Pinpoint the cell where the given text exists, returning its [X, Y] midpoint coordinate. 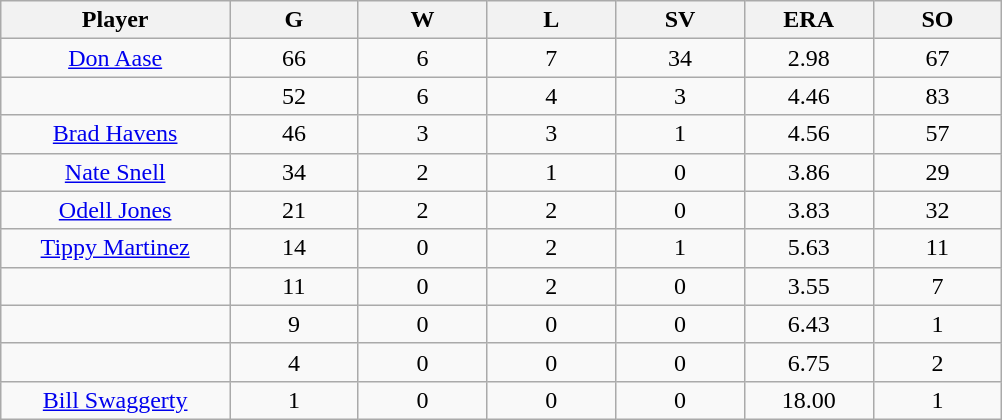
Bill Swaggerty [116, 400]
L [552, 20]
32 [938, 210]
Tippy Martinez [116, 248]
66 [294, 58]
4.56 [808, 134]
4.46 [808, 96]
5.63 [808, 248]
Player [116, 20]
67 [938, 58]
6.43 [808, 324]
Nate Snell [116, 172]
Don Aase [116, 58]
W [422, 20]
Odell Jones [116, 210]
SV [680, 20]
18.00 [808, 400]
29 [938, 172]
57 [938, 134]
9 [294, 324]
Brad Havens [116, 134]
83 [938, 96]
G [294, 20]
21 [294, 210]
46 [294, 134]
3.83 [808, 210]
14 [294, 248]
6.75 [808, 362]
3.86 [808, 172]
SO [938, 20]
ERA [808, 20]
52 [294, 96]
3.55 [808, 286]
2.98 [808, 58]
